Find where the given text appears and provide that cell's center as [x, y] coordinate. 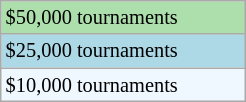
$50,000 tournaments [124, 17]
$25,000 tournaments [124, 51]
$10,000 tournaments [124, 85]
